Locate the cell with the specified text and output its [X, Y] center coordinate. 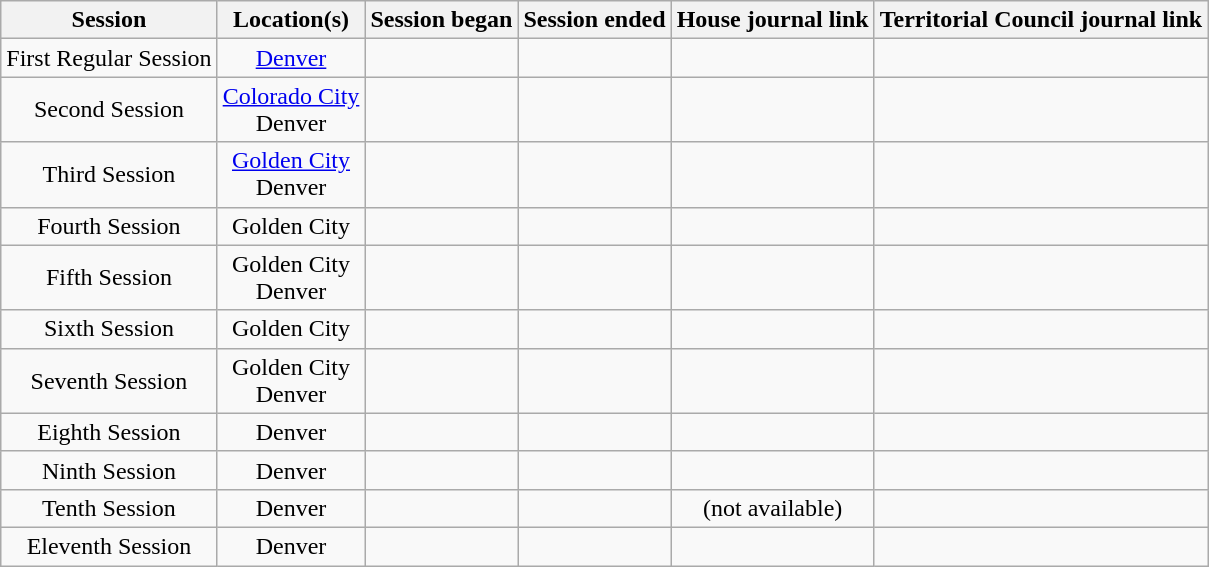
Location(s) [291, 20]
Sixth Session [109, 329]
Second Session [109, 110]
Third Session [109, 174]
Fourth Session [109, 226]
Colorado CityDenver [291, 110]
Territorial Council journal link [1041, 20]
Tenth Session [109, 508]
Eighth Session [109, 432]
Session [109, 20]
Session ended [594, 20]
Fifth Session [109, 278]
Session began [442, 20]
Eleventh Session [109, 546]
House journal link [772, 20]
Ninth Session [109, 470]
Seventh Session [109, 380]
First Regular Session [109, 58]
(not available) [772, 508]
